Detect which cell encompasses the target text, then output its (X, Y) center coordinate. 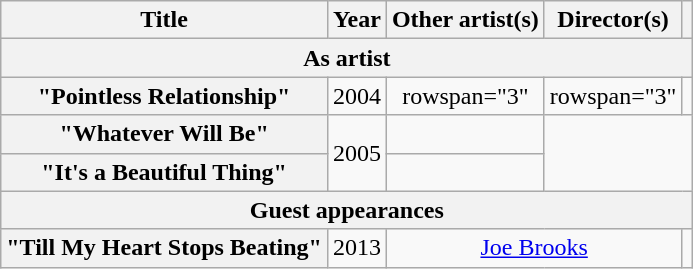
Director(s) (613, 20)
Title (164, 20)
Year (356, 20)
"Till My Heart Stops Beating" (164, 248)
2004 (356, 96)
Joe Brooks (534, 248)
Guest appearances (347, 210)
2005 (356, 153)
2013 (356, 248)
As artist (347, 58)
"Whatever Will Be" (164, 134)
"It's a Beautiful Thing" (164, 172)
Other artist(s) (465, 20)
"Pointless Relationship" (164, 96)
